Output the (x, y) coordinate of the center of the cell containing the given text.  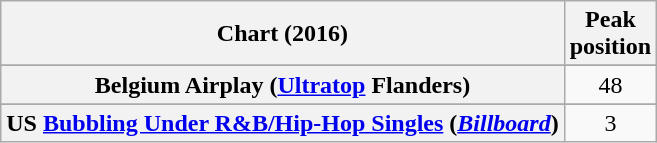
Chart (2016) (282, 34)
Belgium Airplay (Ultratop Flanders) (282, 85)
US Bubbling Under R&B/Hip-Hop Singles (Billboard) (282, 123)
Peakposition (610, 34)
48 (610, 85)
3 (610, 123)
